From the cell containing the given text, extract its center point as (X, Y) coordinate. 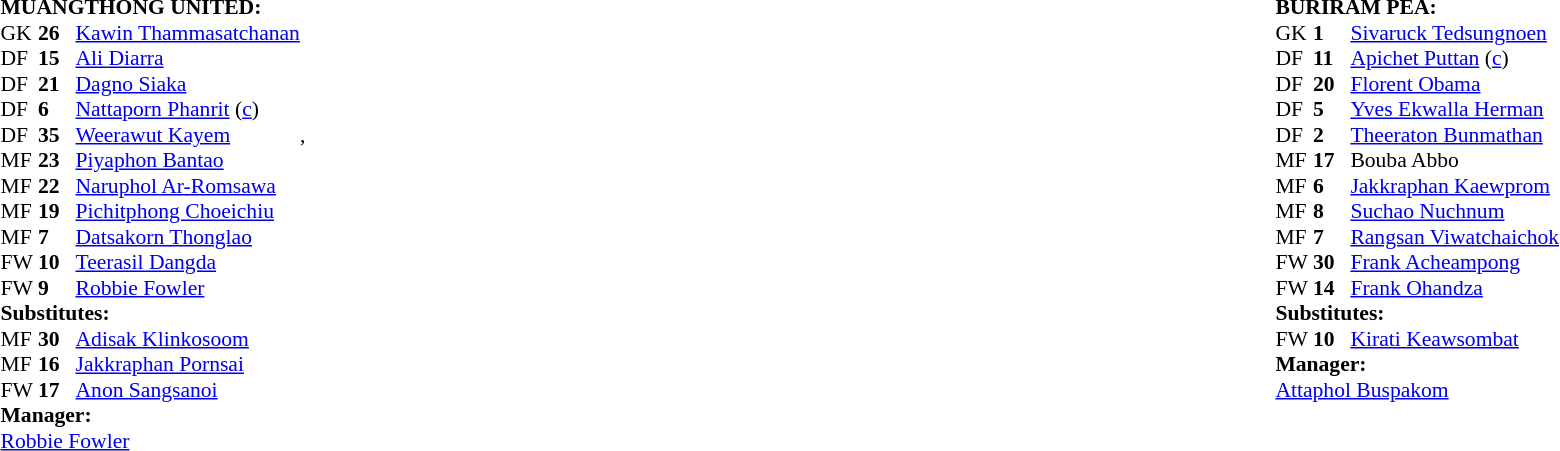
Frank Ohandza (1454, 288)
Nattaporn Phanrit (c) (188, 109)
35 (57, 135)
Kawin Thammasatchanan (188, 33)
26 (57, 33)
Ali Diarra (188, 59)
Florent Obama (1454, 84)
Frank Acheampong (1454, 263)
11 (1332, 59)
14 (1332, 288)
Pichitphong Choeichiu (188, 211)
Naruphol Ar-Romsawa (188, 186)
21 (57, 84)
Theeraton Bunmathan (1454, 135)
19 (57, 211)
Jakkraphan Pornsai (188, 365)
Robbie Fowler (188, 288)
Piyaphon Bantao (188, 161)
Jakkraphan Kaewprom (1454, 186)
2 (1332, 135)
Dagno Siaka (188, 84)
15 (57, 59)
23 (57, 161)
Weerawut Kayem (188, 135)
Anon Sangsanoi (188, 390)
Apichet Puttan (c) (1454, 59)
1 (1332, 33)
Rangsan Viwatchaichok (1454, 237)
Datsakorn Thonglao (188, 237)
Sivaruck Tedsungnoen (1454, 33)
Attaphol Buspakom (1417, 390)
Kirati Keawsombat (1454, 339)
, (302, 135)
22 (57, 186)
Bouba Abbo (1454, 161)
9 (57, 288)
20 (1332, 84)
16 (57, 365)
8 (1332, 211)
Yves Ekwalla Herman (1454, 109)
Suchao Nuchnum (1454, 211)
Adisak Klinkosoom (188, 339)
Teerasil Dangda (188, 263)
5 (1332, 109)
